Capture the cell that displays the provided text and extract its [X, Y] central coordinate. 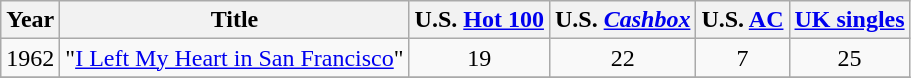
UK singles [850, 20]
22 [622, 58]
19 [479, 58]
U.S. AC [742, 20]
25 [850, 58]
7 [742, 58]
Year [30, 20]
Title [234, 20]
1962 [30, 58]
U.S. Cashbox [622, 20]
"I Left My Heart in San Francisco" [234, 58]
U.S. Hot 100 [479, 20]
